Detect which cell encompasses the target text, then output its [X, Y] center coordinate. 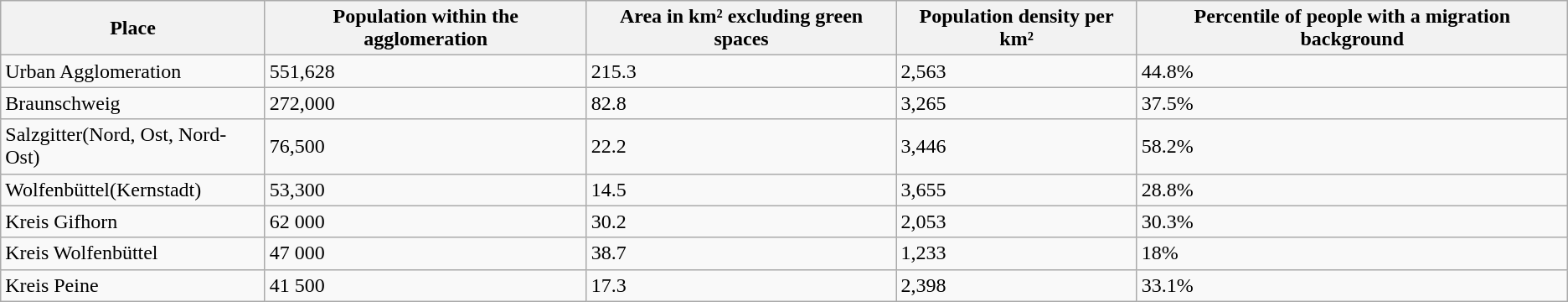
37.5% [1352, 103]
Population density per km² [1017, 29]
3,655 [1017, 190]
2,053 [1017, 221]
1,233 [1017, 253]
Area in km² excluding green spaces [741, 29]
Population within the agglomeration [426, 29]
76,500 [426, 146]
14.5 [741, 190]
Place [133, 29]
Percentile of people with a migration background [1352, 29]
30.3% [1352, 221]
2,398 [1017, 285]
47 000 [426, 253]
41 500 [426, 285]
3,446 [1017, 146]
2,563 [1017, 71]
53,300 [426, 190]
Kreis Wolfenbüttel [133, 253]
17.3 [741, 285]
272,000 [426, 103]
82.8 [741, 103]
215.3 [741, 71]
28.8% [1352, 190]
33.1% [1352, 285]
18% [1352, 253]
44.8% [1352, 71]
Urban Agglomeration [133, 71]
Salzgitter(Nord, Ost, Nord-Ost) [133, 146]
Kreis Gifhorn [133, 221]
22.2 [741, 146]
38.7 [741, 253]
30.2 [741, 221]
551,628 [426, 71]
58.2% [1352, 146]
Wolfenbüttel(Kernstadt) [133, 190]
Braunschweig [133, 103]
62 000 [426, 221]
Kreis Peine [133, 285]
3,265 [1017, 103]
